Determine the [X, Y] coordinate at the center of the cell enclosing the given text.  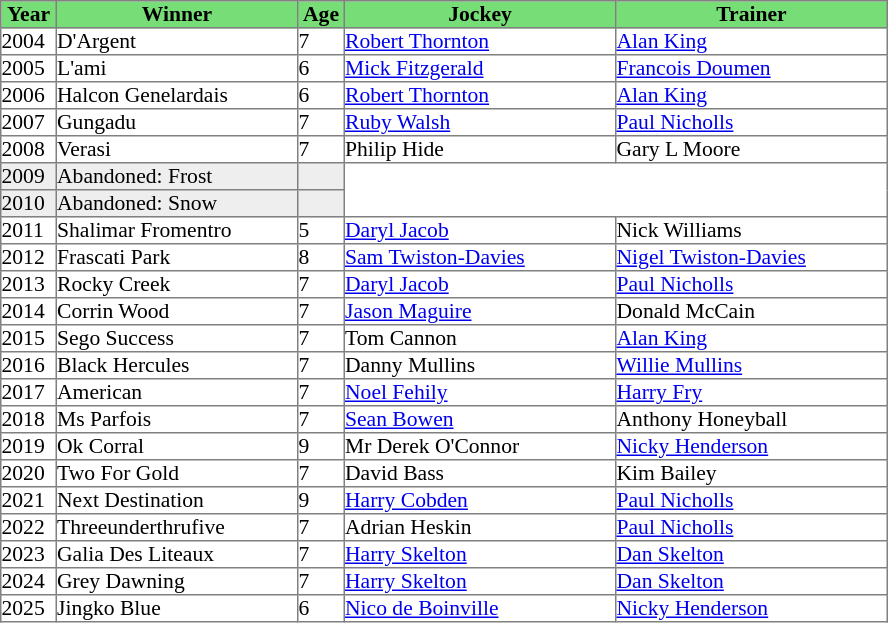
L'ami [177, 68]
Sam Twiston-Davies [480, 258]
2023 [29, 554]
2020 [29, 474]
Ok Corral [177, 446]
2004 [29, 42]
Ms Parfois [177, 420]
Noel Fehily [480, 392]
2006 [29, 96]
Sego Success [177, 338]
D'Argent [177, 42]
2025 [29, 608]
Jason Maguire [480, 312]
5 [321, 230]
Winner [177, 14]
2017 [29, 392]
2015 [29, 338]
Francois Doumen [752, 68]
Danny Mullins [480, 366]
2019 [29, 446]
2009 [29, 176]
2013 [29, 284]
Trainer [752, 14]
Nico de Boinville [480, 608]
Abandoned: Snow [177, 204]
2021 [29, 500]
Tom Cannon [480, 338]
Frascati Park [177, 258]
Jingko Blue [177, 608]
2007 [29, 122]
Adrian Heskin [480, 528]
2014 [29, 312]
Philip Hide [480, 150]
Year [29, 14]
Jockey [480, 14]
Harry Fry [752, 392]
Shalimar Fromentro [177, 230]
2022 [29, 528]
2008 [29, 150]
Nick Williams [752, 230]
Ruby Walsh [480, 122]
2018 [29, 420]
Donald McCain [752, 312]
Mick Fitzgerald [480, 68]
2024 [29, 582]
Verasi [177, 150]
David Bass [480, 474]
2010 [29, 204]
Black Hercules [177, 366]
Rocky Creek [177, 284]
Age [321, 14]
Kim Bailey [752, 474]
Sean Bowen [480, 420]
Willie Mullins [752, 366]
2012 [29, 258]
2005 [29, 68]
2011 [29, 230]
Next Destination [177, 500]
Nigel Twiston-Davies [752, 258]
American [177, 392]
Galia Des Liteaux [177, 554]
Harry Cobden [480, 500]
Corrin Wood [177, 312]
Grey Dawning [177, 582]
Abandoned: Frost [177, 176]
Two For Gold [177, 474]
Threeunderthrufive [177, 528]
Anthony Honeyball [752, 420]
Gungadu [177, 122]
Gary L Moore [752, 150]
2016 [29, 366]
Mr Derek O'Connor [480, 446]
8 [321, 258]
Halcon Genelardais [177, 96]
